Output the [x, y] coordinate of the center of the cell containing the given text.  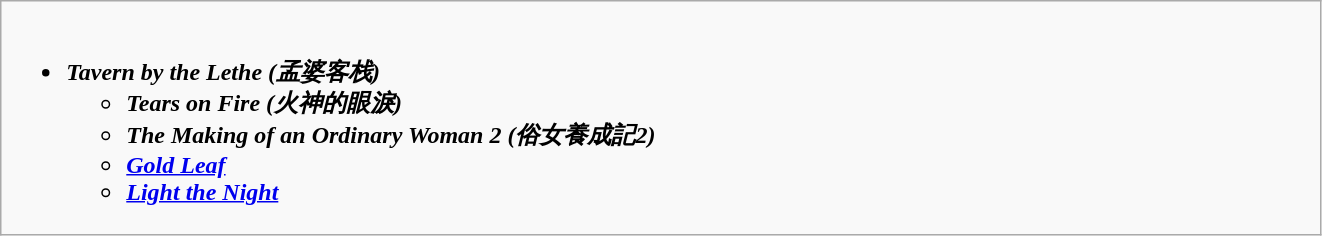
Tavern by the Lethe (孟婆客栈)Tears on Fire (火神的眼淚)The Making of an Ordinary Woman 2 (俗女養成記2)Gold LeafLight the Night [661, 118]
